Detect which cell encompasses the target text, then output its (x, y) center coordinate. 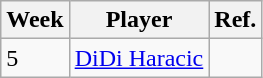
5 (35, 58)
Ref. (236, 20)
Week (35, 20)
DiDi Haracic (139, 58)
Player (139, 20)
